Determine the [X, Y] coordinate at the center of the cell enclosing the given text.  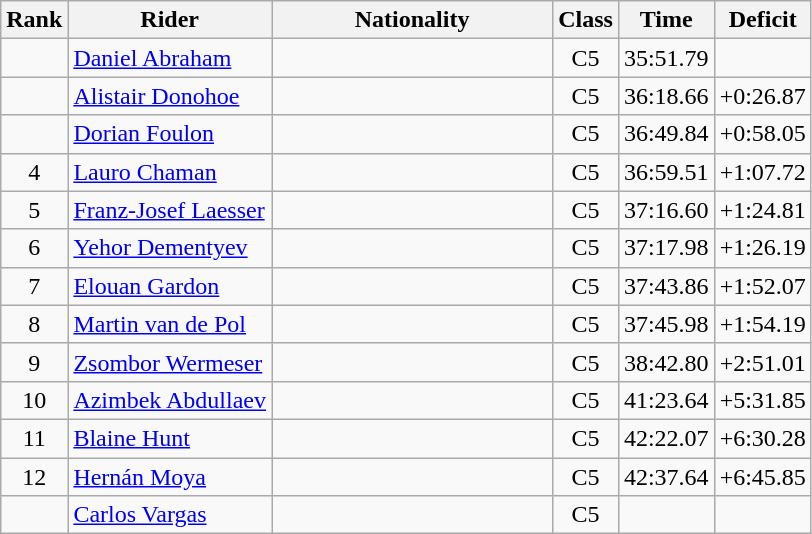
Rider [170, 20]
37:43.86 [666, 286]
Martin van de Pol [170, 324]
Dorian Foulon [170, 134]
9 [34, 362]
7 [34, 286]
+1:07.72 [762, 172]
Class [586, 20]
35:51.79 [666, 58]
+1:54.19 [762, 324]
36:18.66 [666, 96]
+0:58.05 [762, 134]
Deficit [762, 20]
12 [34, 477]
Daniel Abraham [170, 58]
+5:31.85 [762, 400]
4 [34, 172]
Nationality [412, 20]
37:45.98 [666, 324]
+6:30.28 [762, 438]
Rank [34, 20]
11 [34, 438]
Blaine Hunt [170, 438]
Alistair Donohoe [170, 96]
36:59.51 [666, 172]
42:37.64 [666, 477]
Elouan Gardon [170, 286]
38:42.80 [666, 362]
42:22.07 [666, 438]
6 [34, 248]
Azimbek Abdullaev [170, 400]
36:49.84 [666, 134]
Time [666, 20]
+2:51.01 [762, 362]
37:16.60 [666, 210]
Hernán Moya [170, 477]
+0:26.87 [762, 96]
+1:52.07 [762, 286]
41:23.64 [666, 400]
+1:26.19 [762, 248]
Lauro Chaman [170, 172]
Carlos Vargas [170, 515]
Yehor Dementyev [170, 248]
37:17.98 [666, 248]
8 [34, 324]
Zsombor Wermeser [170, 362]
Franz-Josef Laesser [170, 210]
+1:24.81 [762, 210]
5 [34, 210]
+6:45.85 [762, 477]
10 [34, 400]
